For the text-containing cell, return its midpoint in (X, Y) coordinate format. 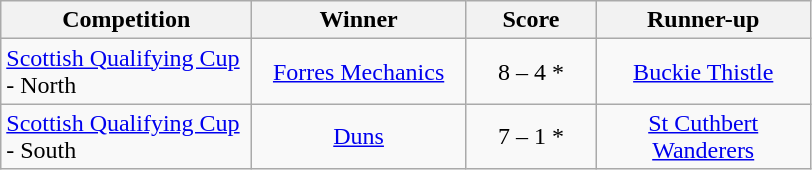
Competition (126, 20)
Duns (359, 136)
Runner-up (703, 20)
8 – 4 * (530, 72)
7 – 1 * (530, 136)
Scottish Qualifying Cup - South (126, 136)
Winner (359, 20)
Score (530, 20)
Scottish Qualifying Cup - North (126, 72)
Forres Mechanics (359, 72)
St Cuthbert Wanderers (703, 136)
Buckie Thistle (703, 72)
